Scan for the cell matching the given text and deliver its (X, Y) coordinate at center. 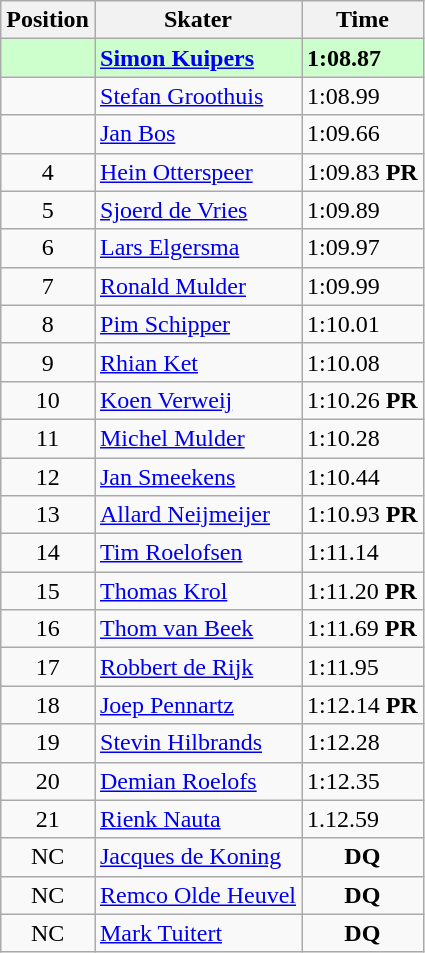
1:08.99 (363, 96)
1:11.69 PR (363, 629)
Mark Tuitert (198, 933)
Demian Roelofs (198, 781)
Thom van Beek (198, 629)
11 (48, 438)
7 (48, 286)
Stefan Groothuis (198, 96)
1:10.93 PR (363, 515)
1:09.66 (363, 134)
1:09.99 (363, 286)
Jan Smeekens (198, 477)
Lars Elgersma (198, 248)
6 (48, 248)
16 (48, 629)
Robbert de Rijk (198, 667)
4 (48, 172)
1:10.26 PR (363, 400)
1:12.35 (363, 781)
17 (48, 667)
Skater (198, 20)
Sjoerd de Vries (198, 210)
Rienk Nauta (198, 819)
Position (48, 20)
18 (48, 705)
Ronald Mulder (198, 286)
Koen Verweij (198, 400)
12 (48, 477)
14 (48, 553)
Simon Kuipers (198, 58)
Michel Mulder (198, 438)
21 (48, 819)
Remco Olde Heuvel (198, 895)
13 (48, 515)
1:10.08 (363, 362)
Jan Bos (198, 134)
1:12.14 PR (363, 705)
1.12.59 (363, 819)
1:11.95 (363, 667)
20 (48, 781)
Allard Neijmeijer (198, 515)
1:09.83 PR (363, 172)
1:10.28 (363, 438)
1:08.87 (363, 58)
1:11.14 (363, 553)
5 (48, 210)
1:09.89 (363, 210)
8 (48, 324)
1:09.97 (363, 248)
Time (363, 20)
1:12.28 (363, 743)
1:10.01 (363, 324)
Thomas Krol (198, 591)
15 (48, 591)
Hein Otterspeer (198, 172)
1:11.20 PR (363, 591)
10 (48, 400)
Jacques de Koning (198, 857)
9 (48, 362)
Stevin Hilbrands (198, 743)
Rhian Ket (198, 362)
Pim Schipper (198, 324)
Tim Roelofsen (198, 553)
19 (48, 743)
Joep Pennartz (198, 705)
1:10.44 (363, 477)
